Output the [X, Y] coordinate of the center of the cell containing the given text.  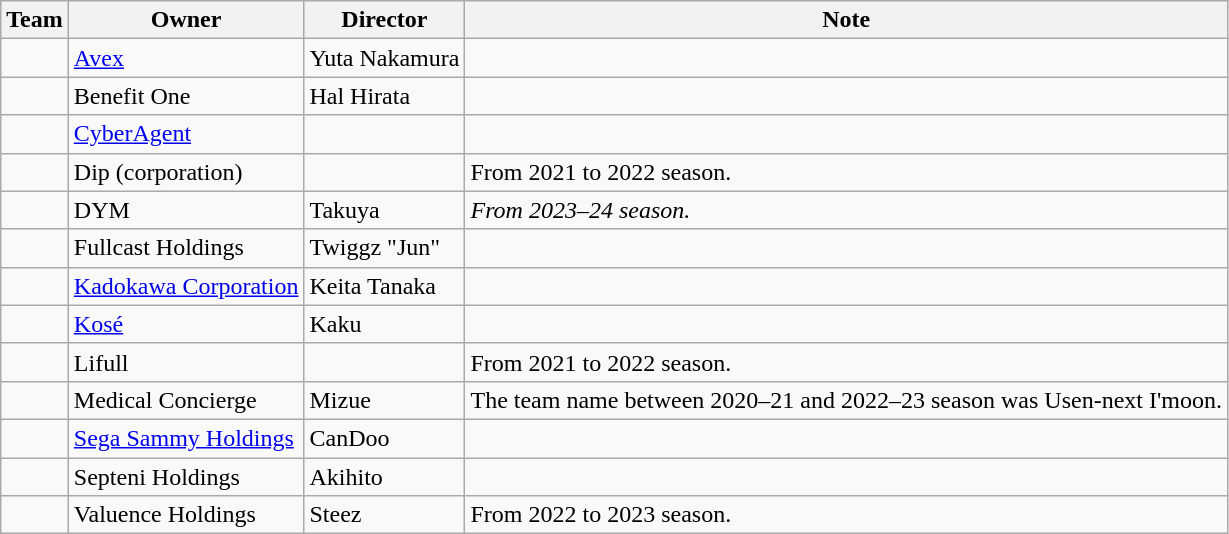
Sega Sammy Holdings [186, 438]
Benefit One [186, 96]
Hal Hirata [384, 96]
The team name between 2020–21 and 2022–23 season was Usen-next I'moon. [846, 400]
Mizue [384, 400]
From 2023–24 season. [846, 210]
Owner [186, 20]
Lifull [186, 362]
Keita Tanaka [384, 286]
Akihito [384, 477]
Yuta Nakamura [384, 58]
Note [846, 20]
Twiggz "Jun" [384, 248]
Kaku [384, 324]
Kadokawa Corporation [186, 286]
Avex [186, 58]
Dip (corporation) [186, 172]
Team [35, 20]
Director [384, 20]
CanDoo [384, 438]
From 2022 to 2023 season. [846, 515]
Medical Concierge [186, 400]
Takuya [384, 210]
Steez [384, 515]
Septeni Holdings [186, 477]
Valuence Holdings [186, 515]
CyberAgent [186, 134]
Fullcast Holdings [186, 248]
Kosé [186, 324]
DYM [186, 210]
